Output the (x, y) coordinate of the center of the cell containing the given text.  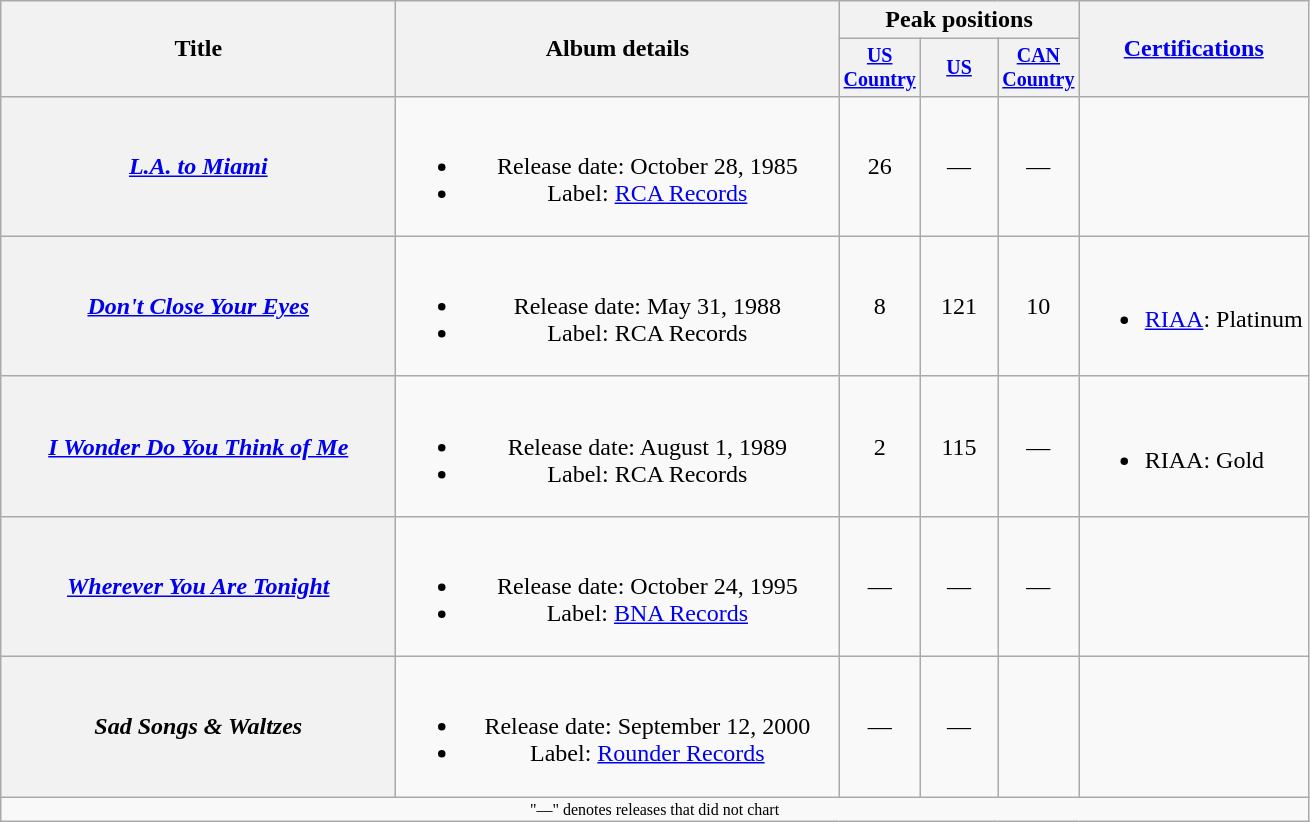
RIAA: Platinum (1194, 306)
Wherever You Are Tonight (198, 586)
Don't Close Your Eyes (198, 306)
121 (960, 306)
Album details (618, 49)
Release date: October 24, 1995Label: BNA Records (618, 586)
Release date: October 28, 1985Label: RCA Records (618, 166)
US (960, 68)
8 (880, 306)
RIAA: Gold (1194, 446)
Release date: August 1, 1989Label: RCA Records (618, 446)
Release date: May 31, 1988Label: RCA Records (618, 306)
CAN Country (1039, 68)
"—" denotes releases that did not chart (655, 809)
I Wonder Do You Think of Me (198, 446)
Title (198, 49)
Sad Songs & Waltzes (198, 727)
Peak positions (959, 20)
US Country (880, 68)
26 (880, 166)
Certifications (1194, 49)
L.A. to Miami (198, 166)
115 (960, 446)
Release date: September 12, 2000Label: Rounder Records (618, 727)
2 (880, 446)
10 (1039, 306)
